Output the (x, y) coordinate of the center of the cell containing the given text.  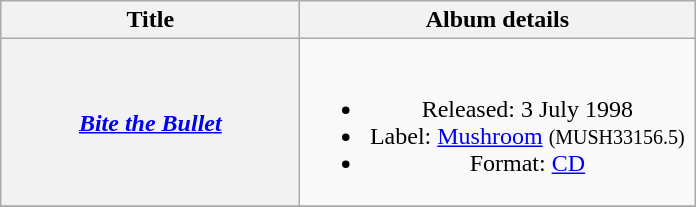
Title (150, 20)
Bite the Bullet (150, 122)
Released: 3 July 1998Label: Mushroom (MUSH33156.5)Format: CD (498, 122)
Album details (498, 20)
